Identify which cell holds the provided text, then report its [x, y] central coordinate. 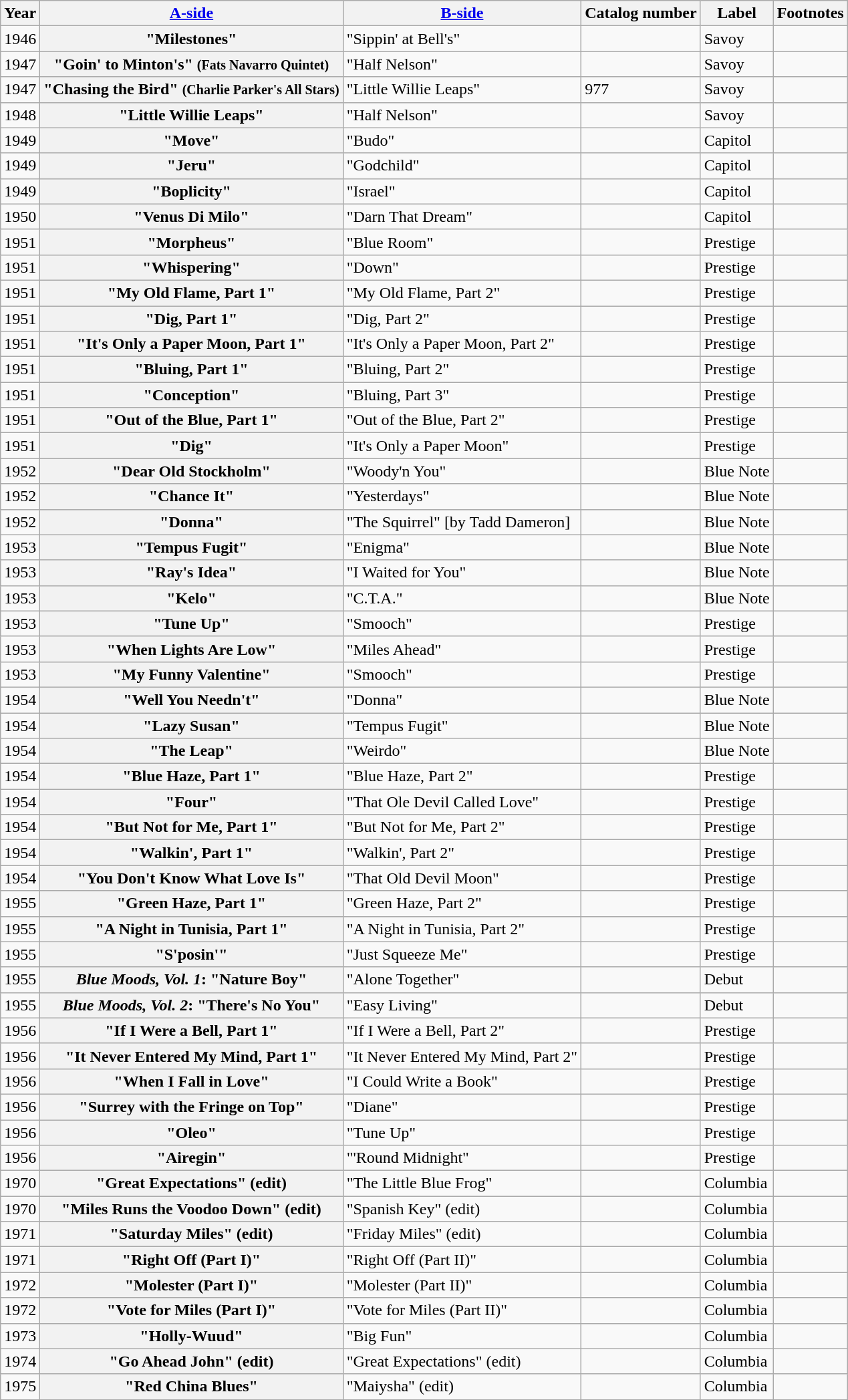
"Darn That Dream" [462, 217]
"Vote for Miles (Part II)" [462, 1310]
"Israel" [462, 191]
"Green Haze, Part 2" [462, 903]
"When I Fall in Love" [191, 1081]
"Vote for Miles (Part I)" [191, 1310]
"Dig, Part 2" [462, 319]
"Big Fun" [462, 1336]
"I Could Write a Book" [462, 1081]
"My Old Flame, Part 2" [462, 293]
"Sippin' at Bell's" [462, 39]
Catalog number [641, 13]
"S'posin'" [191, 954]
"Whispering" [191, 267]
"Kelo" [191, 598]
"Godchild" [462, 166]
"The Little Blue Frog" [462, 1183]
"Jeru" [191, 166]
"Out of the Blue, Part 2" [462, 420]
"Easy Living" [462, 1005]
"My Funny Valentine" [191, 674]
"Ray's Idea" [191, 573]
"Surrey with the Fringe on Top" [191, 1107]
"Molester (Part I)" [191, 1285]
A-side [191, 13]
"If I Were a Bell, Part 1" [191, 1030]
"Four" [191, 802]
Blue Moods, Vol. 1: "Nature Boy" [191, 980]
"That Ole Devil Called Love" [462, 802]
Year [20, 13]
"Just Squeeze Me" [462, 954]
"Woody'n You" [462, 471]
"Venus Di Milo" [191, 217]
"Blue Haze, Part 2" [462, 777]
"It's Only a Paper Moon" [462, 446]
"I Waited for You" [462, 573]
"Maiysha" (edit) [462, 1387]
"Miles Runs the Voodoo Down" (edit) [191, 1209]
"Bluing, Part 1" [191, 370]
"Down" [462, 267]
"But Not for Me, Part 2" [462, 827]
1946 [20, 39]
"The Squirrel" [by Tadd Dameron] [462, 522]
977 [641, 90]
Blue Moods, Vol. 2: "There's No You" [191, 1005]
"Morpheus" [191, 242]
"Right Off (Part II)" [462, 1260]
"Out of the Blue, Part 1" [191, 420]
1974 [20, 1361]
"Move" [191, 140]
"Lazy Susan" [191, 725]
"Dig, Part 1" [191, 319]
"Bluing, Part 2" [462, 370]
"Airegin" [191, 1158]
"It's Only a Paper Moon, Part 2" [462, 344]
"Right Off (Part I)" [191, 1260]
"Holly-Wuud" [191, 1336]
"Weirdo" [462, 751]
"Dear Old Stockholm" [191, 471]
"Miles Ahead" [462, 649]
"Blue Haze, Part 1" [191, 777]
"A Night in Tunisia, Part 1" [191, 929]
"Dig" [191, 446]
1950 [20, 217]
"Diane" [462, 1107]
"'Round Midnight" [462, 1158]
"Walkin', Part 2" [462, 853]
1948 [20, 115]
"Milestones" [191, 39]
"It Never Entered My Mind, Part 1" [191, 1056]
"It's Only a Paper Moon, Part 1" [191, 344]
"Red China Blues" [191, 1387]
"Blue Room" [462, 242]
"Chasing the Bird" (Charlie Parker's All Stars) [191, 90]
"Boplicity" [191, 191]
"Green Haze, Part 1" [191, 903]
"Oleo" [191, 1133]
"A Night in Tunisia, Part 2" [462, 929]
"That Old Devil Moon" [462, 878]
"Conception" [191, 395]
"Budo" [462, 140]
Label [736, 13]
"Bluing, Part 3" [462, 395]
"But Not for Me, Part 1" [191, 827]
"You Don't Know What Love Is" [191, 878]
"Go Ahead John" (edit) [191, 1361]
"Chance It" [191, 497]
"C.T.A." [462, 598]
"Saturday Miles" (edit) [191, 1234]
"If I Were a Bell, Part 2" [462, 1030]
"Enigma" [462, 547]
"Goin' to Minton's" (Fats Navarro Quintet) [191, 64]
1975 [20, 1387]
Footnotes [810, 13]
"Molester (Part II)" [462, 1285]
B-side [462, 13]
"Spanish Key" (edit) [462, 1209]
"Friday Miles" (edit) [462, 1234]
1973 [20, 1336]
"Alone Together" [462, 980]
"The Leap" [191, 751]
"Yesterdays" [462, 497]
"Well You Needn't" [191, 700]
"My Old Flame, Part 1" [191, 293]
"Walkin', Part 1" [191, 853]
"It Never Entered My Mind, Part 2" [462, 1056]
"When Lights Are Low" [191, 649]
